Search for the cell housing the specified text and yield its [x, y] center coordinate. 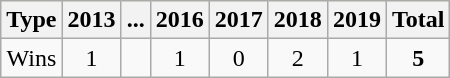
5 [418, 58]
2 [298, 58]
Type [32, 20]
2013 [92, 20]
2018 [298, 20]
2017 [238, 20]
Wins [32, 58]
0 [238, 58]
2016 [180, 20]
2019 [356, 20]
... [136, 20]
Total [418, 20]
